Return the [X, Y] coordinate for the center point of the cell that contains the specified text.  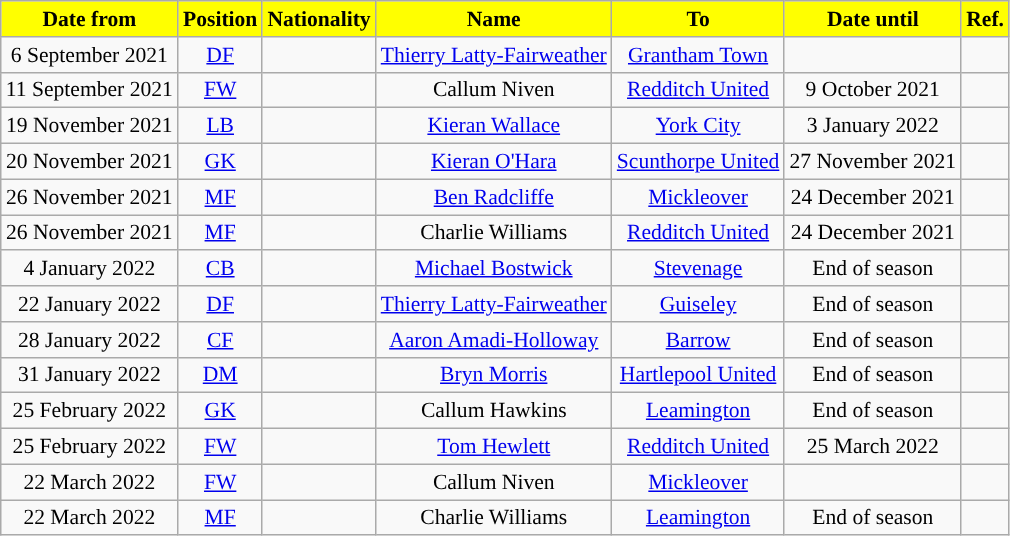
6 September 2021 [90, 55]
28 January 2022 [90, 340]
Name [494, 19]
Kieran O'Hara [494, 162]
Aaron Amadi-Holloway [494, 340]
3 January 2022 [872, 126]
Scunthorpe United [698, 162]
25 March 2022 [872, 447]
Date until [872, 19]
Kieran Wallace [494, 126]
22 January 2022 [90, 304]
Tom Hewlett [494, 447]
Ref. [985, 19]
Hartlepool United [698, 375]
Michael Bostwick [494, 269]
4 January 2022 [90, 269]
9 October 2021 [872, 90]
Barrow [698, 340]
Grantham Town [698, 55]
11 September 2021 [90, 90]
Stevenage [698, 269]
Callum Hawkins [494, 411]
20 November 2021 [90, 162]
Guiseley [698, 304]
Bryn Morris [494, 375]
LB [220, 126]
Ben Radcliffe [494, 197]
19 November 2021 [90, 126]
Date from [90, 19]
CB [220, 269]
DM [220, 375]
Nationality [318, 19]
31 January 2022 [90, 375]
CF [220, 340]
To [698, 19]
27 November 2021 [872, 162]
York City [698, 126]
Position [220, 19]
